Return the [X, Y] coordinate for the center point of the cell that contains the specified text.  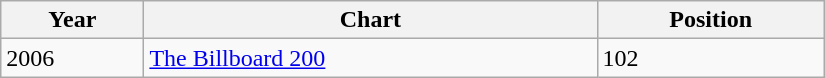
102 [710, 58]
Position [710, 20]
The Billboard 200 [370, 58]
2006 [72, 58]
Year [72, 20]
Chart [370, 20]
